Return the [X, Y] coordinate for the center point of the cell that contains the specified text.  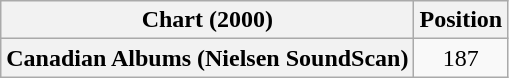
Canadian Albums (Nielsen SoundScan) [208, 58]
Position [461, 20]
187 [461, 58]
Chart (2000) [208, 20]
